Pinpoint the cell where the given text exists, returning its [x, y] midpoint coordinate. 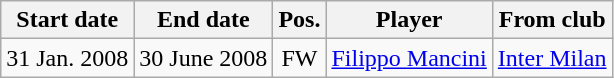
End date [204, 20]
31 Jan. 2008 [68, 58]
Inter Milan [552, 58]
30 June 2008 [204, 58]
Player [409, 20]
From club [552, 20]
Pos. [300, 20]
FW [300, 58]
Filippo Mancini [409, 58]
Start date [68, 20]
